Scan for the cell matching the given text and deliver its [X, Y] coordinate at center. 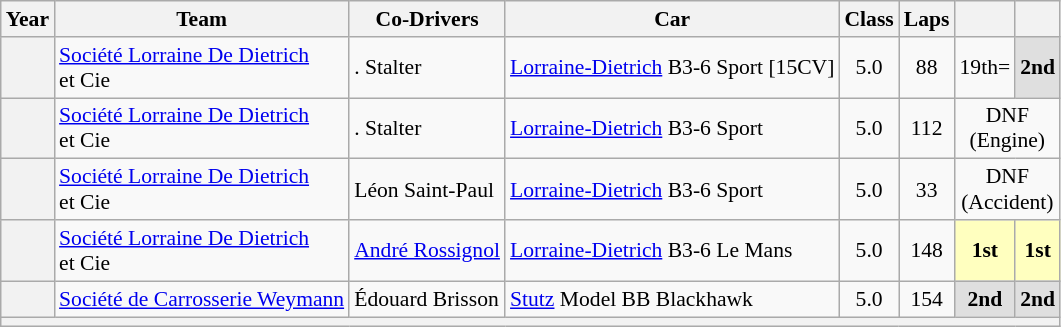
19th= [986, 68]
Car [672, 19]
Lorraine-Dietrich B3-6 Sport [15CV] [672, 68]
Lorraine-Dietrich B3-6 Le Mans [672, 250]
DNF(Engine) [1008, 128]
Class [868, 19]
88 [927, 68]
Co-Drivers [427, 19]
Édouard Brisson [427, 299]
Stutz Model BB Blackhawk [672, 299]
154 [927, 299]
Léon Saint-Paul [427, 190]
Laps [927, 19]
148 [927, 250]
33 [927, 190]
André Rossignol [427, 250]
Team [202, 19]
112 [927, 128]
Société de Carrosserie Weymann [202, 299]
Year [28, 19]
DNF(Accident) [1008, 190]
